Output the (X, Y) coordinate of the center of the cell containing the given text.  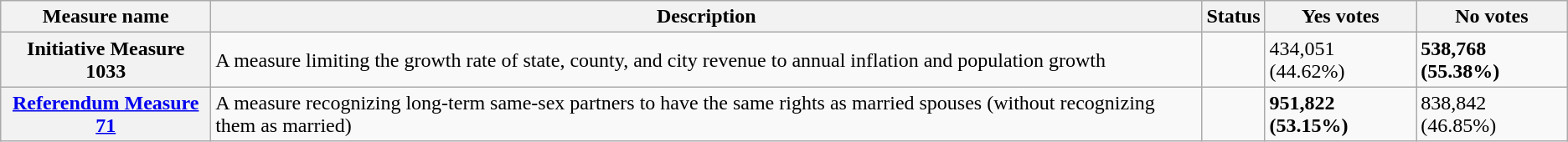
No votes (1493, 17)
838,842 (46.85%) (1493, 114)
Yes votes (1340, 17)
Referendum Measure 71 (106, 114)
Description (707, 17)
Status (1233, 17)
Initiative Measure 1033 (106, 60)
A measure recognizing long-term same-sex partners to have the same rights as married spouses (without recognizing them as married) (707, 114)
951,822 (53.15%) (1340, 114)
A measure limiting the growth rate of state, county, and city revenue to annual inflation and population growth (707, 60)
Measure name (106, 17)
434,051 (44.62%) (1340, 60)
538,768 (55.38%) (1493, 60)
